From the cell containing the given text, extract its center point as [x, y] coordinate. 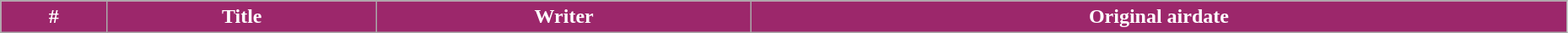
Original airdate [1159, 17]
Title [242, 17]
Writer [564, 17]
# [54, 17]
